Search for the cell housing the specified text and yield its (X, Y) center coordinate. 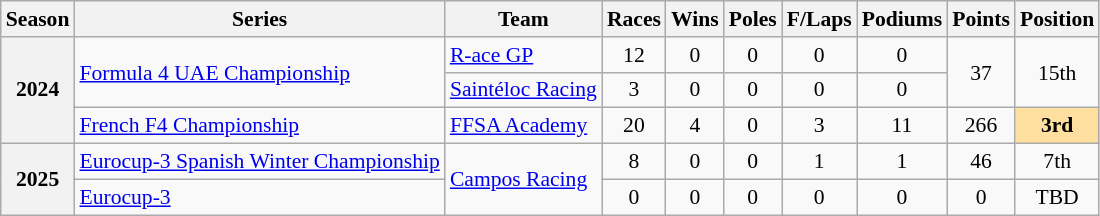
Eurocup-3 Spanish Winter Championship (259, 162)
3rd (1057, 126)
Races (634, 19)
12 (634, 55)
Points (981, 19)
46 (981, 162)
Series (259, 19)
R-ace GP (524, 55)
266 (981, 126)
French F4 Championship (259, 126)
Poles (753, 19)
7th (1057, 162)
Podiums (902, 19)
Campos Racing (524, 180)
2025 (38, 180)
2024 (38, 90)
Eurocup-3 (259, 197)
8 (634, 162)
Season (38, 19)
F/Laps (820, 19)
FFSA Academy (524, 126)
Team (524, 19)
4 (695, 126)
37 (981, 72)
Formula 4 UAE Championship (259, 72)
Saintéloc Racing (524, 90)
20 (634, 126)
Wins (695, 19)
TBD (1057, 197)
15th (1057, 72)
11 (902, 126)
Position (1057, 19)
